Identify which cell holds the provided text, then report its (x, y) central coordinate. 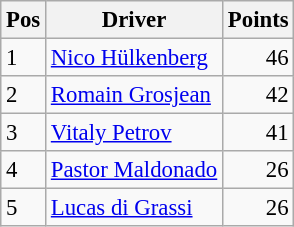
Pastor Maldonado (134, 170)
46 (258, 58)
2 (24, 95)
Romain Grosjean (134, 95)
Lucas di Grassi (134, 208)
Vitaly Petrov (134, 133)
41 (258, 133)
4 (24, 170)
42 (258, 95)
Points (258, 20)
5 (24, 208)
Nico Hülkenberg (134, 58)
Pos (24, 20)
1 (24, 58)
Driver (134, 20)
3 (24, 133)
